Locate the cell with the specified text and output its (X, Y) center coordinate. 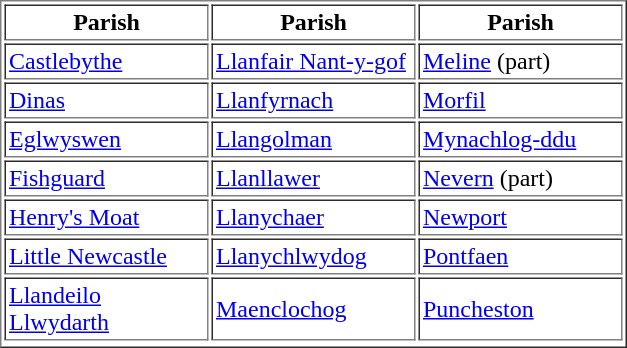
Little Newcastle (106, 256)
Dinas (106, 100)
Llandeilo Llwydarth (106, 310)
Nevern (part) (520, 178)
Llanychlwydog (314, 256)
Eglwyswen (106, 140)
Mynachlog-ddu (520, 140)
Henry's Moat (106, 218)
Meline (part) (520, 62)
Fishguard (106, 178)
Llanfair Nant-y-gof (314, 62)
Llanfyrnach (314, 100)
Puncheston (520, 310)
Pontfaen (520, 256)
Newport (520, 218)
Llanychaer (314, 218)
Llangolman (314, 140)
Llanllawer (314, 178)
Castlebythe (106, 62)
Maenclochog (314, 310)
Morfil (520, 100)
